Search for the cell housing the specified text and yield its (x, y) center coordinate. 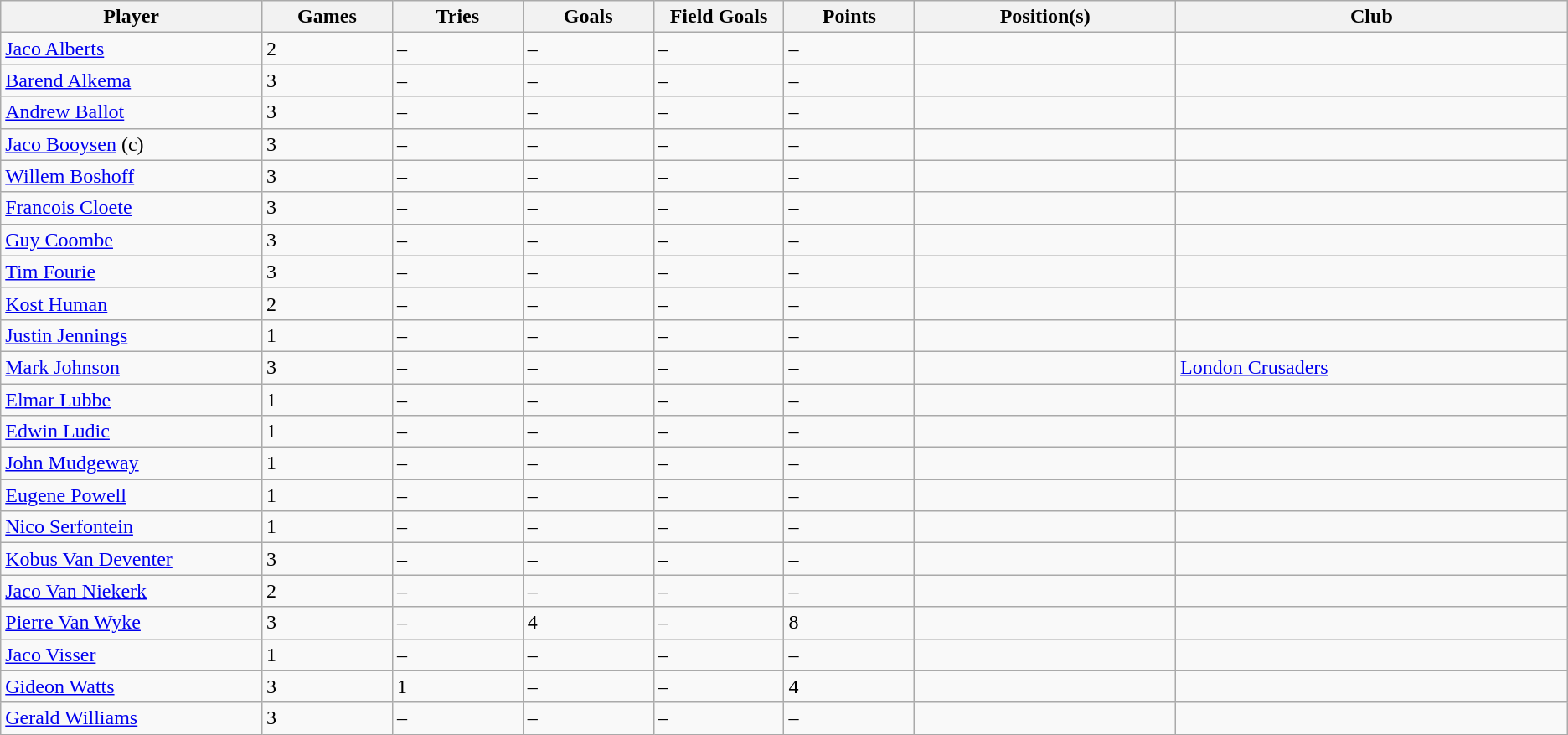
8 (849, 623)
Edwin Ludic (132, 432)
Elmar Lubbe (132, 400)
Tim Fourie (132, 272)
Eugene Powell (132, 495)
Barend Alkema (132, 80)
Justin Jennings (132, 335)
Jaco Van Niekerk (132, 591)
Kost Human (132, 303)
Pierre Van Wyke (132, 623)
London Crusaders (1372, 367)
John Mudgeway (132, 463)
Andrew Ballot (132, 112)
Player (132, 17)
Field Goals (719, 17)
Position(s) (1045, 17)
Willem Boshoff (132, 176)
Francois Cloete (132, 208)
Games (327, 17)
Jaco Alberts (132, 49)
Guy Coombe (132, 240)
Gerald Williams (132, 718)
Gideon Watts (132, 686)
Mark Johnson (132, 367)
Tries (457, 17)
Points (849, 17)
Nico Serfontein (132, 527)
Club (1372, 17)
Goals (588, 17)
Jaco Visser (132, 655)
Jaco Booysen (c) (132, 144)
Kobus Van Deventer (132, 559)
